Capture the cell that displays the provided text and extract its [X, Y] central coordinate. 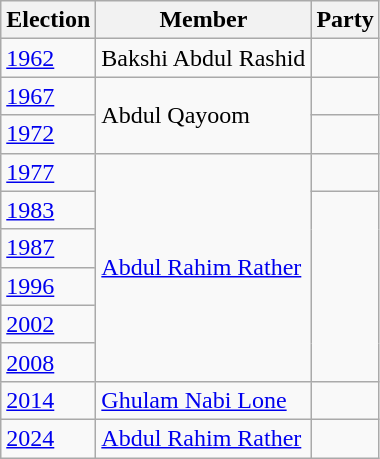
Party [345, 20]
2014 [48, 400]
2008 [48, 362]
Ghulam Nabi Lone [204, 400]
Abdul Qayoom [204, 115]
Election [48, 20]
2024 [48, 438]
1996 [48, 286]
1987 [48, 248]
1962 [48, 58]
2002 [48, 324]
Member [204, 20]
1983 [48, 210]
Bakshi Abdul Rashid [204, 58]
1972 [48, 134]
1967 [48, 96]
1977 [48, 172]
